Detect which cell encompasses the target text, then output its (X, Y) center coordinate. 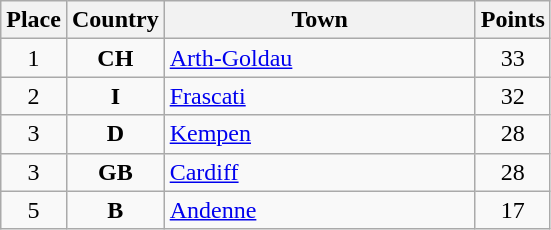
32 (512, 96)
17 (512, 210)
Town (320, 20)
GB (115, 172)
Country (115, 20)
2 (34, 96)
I (115, 96)
Cardiff (320, 172)
1 (34, 58)
Arth-Goldau (320, 58)
B (115, 210)
CH (115, 58)
Andenne (320, 210)
Kempen (320, 134)
D (115, 134)
Frascati (320, 96)
Points (512, 20)
Place (34, 20)
5 (34, 210)
33 (512, 58)
